Extract the (X, Y) coordinate from the center of the cell holding the provided text.  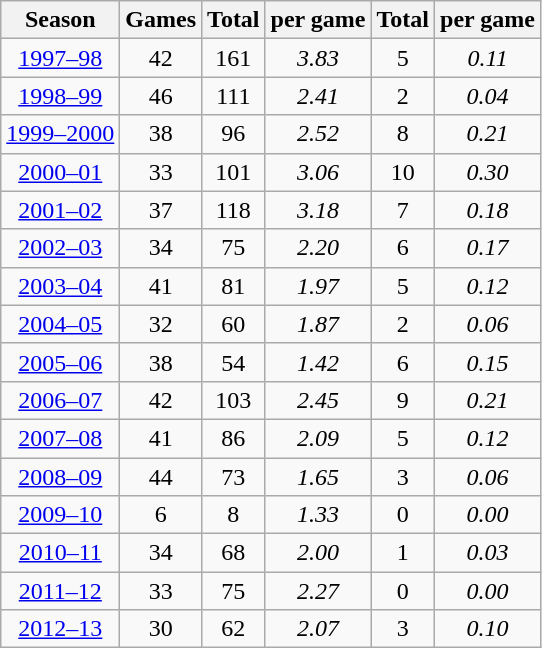
32 (161, 324)
44 (161, 477)
2.07 (318, 629)
0.10 (488, 629)
2011–12 (60, 591)
2.41 (318, 96)
1998–99 (60, 96)
68 (234, 553)
46 (161, 96)
101 (234, 172)
2005–06 (60, 362)
3.18 (318, 210)
2012–13 (60, 629)
1997–98 (60, 58)
7 (403, 210)
0.15 (488, 362)
2.09 (318, 438)
60 (234, 324)
2.45 (318, 400)
62 (234, 629)
1.97 (318, 286)
2009–10 (60, 515)
2001–02 (60, 210)
1999–2000 (60, 134)
2006–07 (60, 400)
0.11 (488, 58)
0.04 (488, 96)
2.20 (318, 248)
30 (161, 629)
3.83 (318, 58)
96 (234, 134)
0.03 (488, 553)
2003–04 (60, 286)
2.27 (318, 591)
10 (403, 172)
103 (234, 400)
2000–01 (60, 172)
Season (60, 20)
111 (234, 96)
2002–03 (60, 248)
9 (403, 400)
0.30 (488, 172)
54 (234, 362)
73 (234, 477)
37 (161, 210)
2004–05 (60, 324)
2.52 (318, 134)
0.17 (488, 248)
2008–09 (60, 477)
118 (234, 210)
2.00 (318, 553)
1.42 (318, 362)
86 (234, 438)
81 (234, 286)
1.33 (318, 515)
2010–11 (60, 553)
3.06 (318, 172)
1.87 (318, 324)
161 (234, 58)
0.18 (488, 210)
Games (161, 20)
1.65 (318, 477)
1 (403, 553)
2007–08 (60, 438)
